Identify which cell holds the provided text, then report its (X, Y) central coordinate. 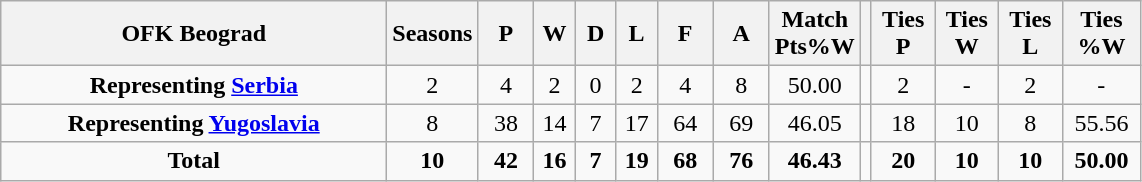
16 (554, 161)
46.43 (814, 161)
0 (596, 85)
68 (685, 161)
Representing Yugoslavia (194, 123)
64 (685, 123)
F (685, 34)
Match Pts%W (814, 34)
69 (741, 123)
Representing Serbia (194, 85)
Ties L (1031, 34)
76 (741, 161)
P (506, 34)
14 (554, 123)
17 (636, 123)
Seasons (432, 34)
38 (506, 123)
19 (636, 161)
20 (903, 161)
W (554, 34)
55.56 (1102, 123)
Ties W (967, 34)
18 (903, 123)
D (596, 34)
46.05 (814, 123)
Ties %W (1102, 34)
A (741, 34)
L (636, 34)
OFK Beograd (194, 34)
Ties P (903, 34)
Total (194, 161)
42 (506, 161)
